Detect which cell encompasses the target text, then output its [X, Y] center coordinate. 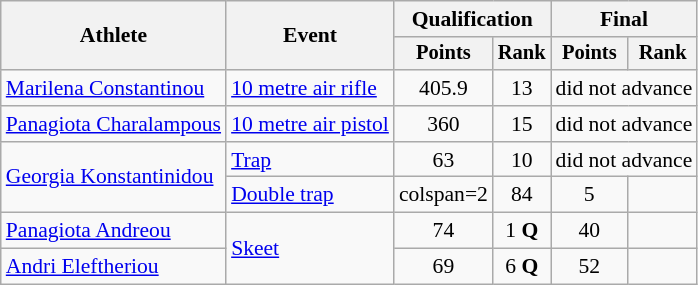
Panagiota Andreou [114, 231]
10 metre air rifle [310, 88]
Trap [310, 160]
1 Q [522, 231]
360 [444, 124]
40 [590, 231]
10 metre air pistol [310, 124]
Georgia Konstantinidou [114, 178]
Panagiota Charalampous [114, 124]
69 [444, 267]
Qualification [472, 19]
5 [590, 195]
colspan=2 [444, 195]
52 [590, 267]
74 [444, 231]
Final [624, 19]
Event [310, 36]
84 [522, 195]
10 [522, 160]
Andri Eleftheriou [114, 267]
6 Q [522, 267]
63 [444, 160]
13 [522, 88]
Double trap [310, 195]
Athlete [114, 36]
405.9 [444, 88]
15 [522, 124]
Skeet [310, 248]
Marilena Constantinou [114, 88]
